Identify which cell holds the provided text, then report its (x, y) central coordinate. 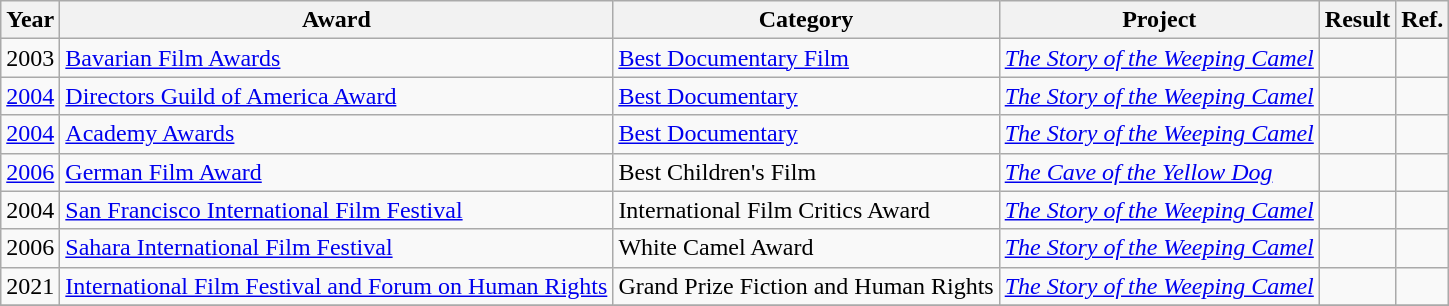
Best Documentary Film (806, 58)
Project (1159, 20)
Best Children's Film (806, 172)
International Film Critics Award (806, 210)
The Cave of the Yellow Dog (1159, 172)
Award (336, 20)
Ref. (1422, 20)
Grand Prize Fiction and Human Rights (806, 286)
Bavarian Film Awards (336, 58)
Academy Awards (336, 134)
Year (30, 20)
Directors Guild of America Award (336, 96)
Sahara International Film Festival (336, 248)
White Camel Award (806, 248)
German Film Award (336, 172)
2021 (30, 286)
2003 (30, 58)
San Francisco International Film Festival (336, 210)
International Film Festival and Forum on Human Rights (336, 286)
Category (806, 20)
Result (1357, 20)
